Find where the given text appears and provide that cell's center as (X, Y) coordinate. 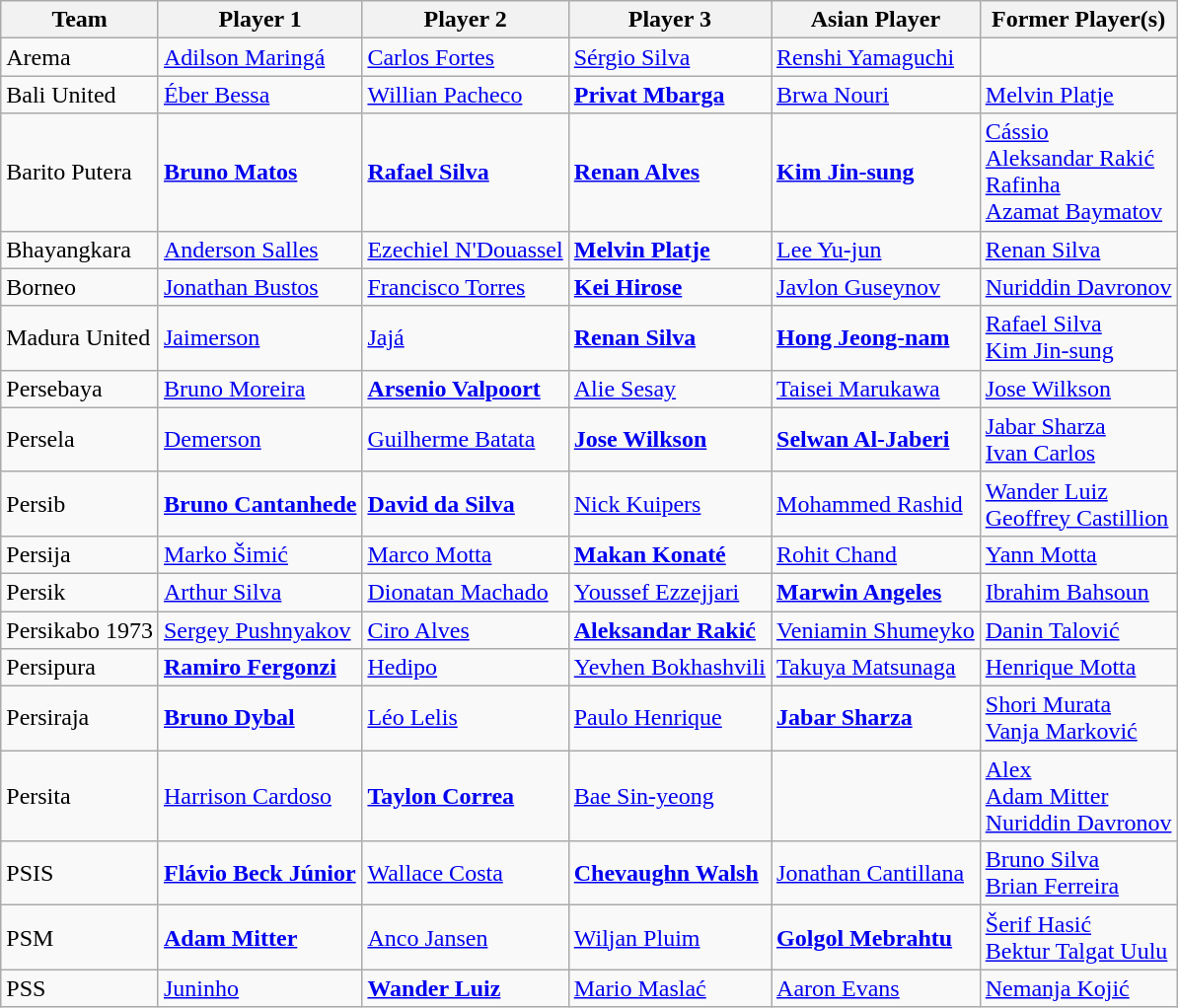
Persik (80, 592)
Arsenio Valpoort (466, 389)
PSM (80, 937)
Jabar Sharza Ivan Carlos (1078, 440)
Veniamin Shumeyko (876, 630)
Persib (80, 503)
Mohammed Rashid (876, 503)
Ciro Alves (466, 630)
Marwin Angeles (876, 592)
Marko Šimić (259, 554)
Chevaughn Walsh (669, 874)
Sérgio Silva (669, 57)
Paulo Henrique (669, 718)
Danin Talović (1078, 630)
Yevhen Bokhashvili (669, 668)
Demerson (259, 440)
Hedipo (466, 668)
Renshi Yamaguchi (876, 57)
Barito Putera (80, 172)
Nick Kuipers (669, 503)
Marco Motta (466, 554)
Jajá (466, 337)
Taylon Correa (466, 796)
Javlon Guseynov (876, 287)
Bali United (80, 95)
Carlos Fortes (466, 57)
Ezechiel N'Douassel (466, 250)
Player 2 (466, 20)
Éber Bessa (259, 95)
Taisei Marukawa (876, 389)
Alex Adam Mitter Nuriddin Davronov (1078, 796)
Brwa Nouri (876, 95)
Léo Lelis (466, 718)
Anderson Salles (259, 250)
Adam Mitter (259, 937)
Asian Player (876, 20)
Rafael Silva (466, 172)
Rohit Chand (876, 554)
Bruno Cantanhede (259, 503)
Nuriddin Davronov (1078, 287)
Kei Hirose (669, 287)
Alie Sesay (669, 389)
Rafael Silva Kim Jin-sung (1078, 337)
Makan Konaté (669, 554)
Persela (80, 440)
Nemanja Kojić (1078, 988)
Wiljan Pluim (669, 937)
Madura United (80, 337)
Selwan Al-Jaberi (876, 440)
Golgol Mebrahtu (876, 937)
Bhayangkara (80, 250)
Shori Murata Vanja Marković (1078, 718)
Persebaya (80, 389)
Bruno Dybal (259, 718)
Jonathan Cantillana (876, 874)
Privat Mbarga (669, 95)
Yann Motta (1078, 554)
Persita (80, 796)
Bruno Moreira (259, 389)
Adilson Maringá (259, 57)
Wallace Costa (466, 874)
Persiraja (80, 718)
Henrique Motta (1078, 668)
Willian Pacheco (466, 95)
David da Silva (466, 503)
Šerif Hasić Bektur Talgat Uulu (1078, 937)
Sergey Pushnyakov (259, 630)
Player 1 (259, 20)
Anco Jansen (466, 937)
Aleksandar Rakić (669, 630)
Arthur Silva (259, 592)
Team (80, 20)
Persipura (80, 668)
Jaimerson (259, 337)
Aaron Evans (876, 988)
Mario Maslać (669, 988)
Former Player(s) (1078, 20)
Hong Jeong-nam (876, 337)
Harrison Cardoso (259, 796)
Ibrahim Bahsoun (1078, 592)
Cássio Aleksandar Rakić Rafinha Azamat Baymatov (1078, 172)
Bruno Silva Brian Ferreira (1078, 874)
Jabar Sharza (876, 718)
Bruno Matos (259, 172)
Francisco Torres (466, 287)
Lee Yu-jun (876, 250)
Persija (80, 554)
Bae Sin-yeong (669, 796)
Flávio Beck Júnior (259, 874)
Guilherme Batata (466, 440)
Arema (80, 57)
Dionatan Machado (466, 592)
Wander Luiz Geoffrey Castillion (1078, 503)
Kim Jin-sung (876, 172)
Renan Alves (669, 172)
Player 3 (669, 20)
Persikabo 1973 (80, 630)
Ramiro Fergonzi (259, 668)
Borneo (80, 287)
PSS (80, 988)
Wander Luiz (466, 988)
Juninho (259, 988)
Jonathan Bustos (259, 287)
Youssef Ezzejjari (669, 592)
Takuya Matsunaga (876, 668)
PSIS (80, 874)
